Provide the (x, y) coordinate of the cell's center where the given text is located.  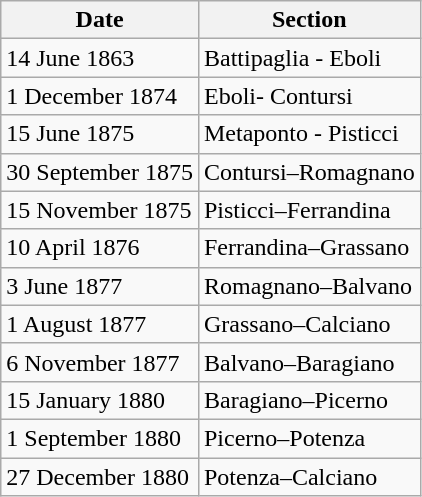
3 June 1877 (100, 286)
Battipaglia - Eboli (309, 58)
15 January 1880 (100, 400)
1 December 1874 (100, 96)
10 April 1876 (100, 248)
Potenza–Calciano (309, 477)
15 June 1875 (100, 134)
1 September 1880 (100, 438)
1 August 1877 (100, 324)
Baragiano–Picerno (309, 400)
Eboli- Contursi (309, 96)
Picerno–Potenza (309, 438)
27 December 1880 (100, 477)
Date (100, 20)
30 September 1875 (100, 172)
15 November 1875 (100, 210)
Balvano–Baragiano (309, 362)
Pisticci–Ferrandina (309, 210)
Grassano–Calciano (309, 324)
Section (309, 20)
Metaponto - Pisticci (309, 134)
Romagnano–Balvano (309, 286)
6 November 1877 (100, 362)
Contursi–Romagnano (309, 172)
Ferrandina–Grassano (309, 248)
14 June 1863 (100, 58)
